Identify which cell holds the provided text, then report its [X, Y] central coordinate. 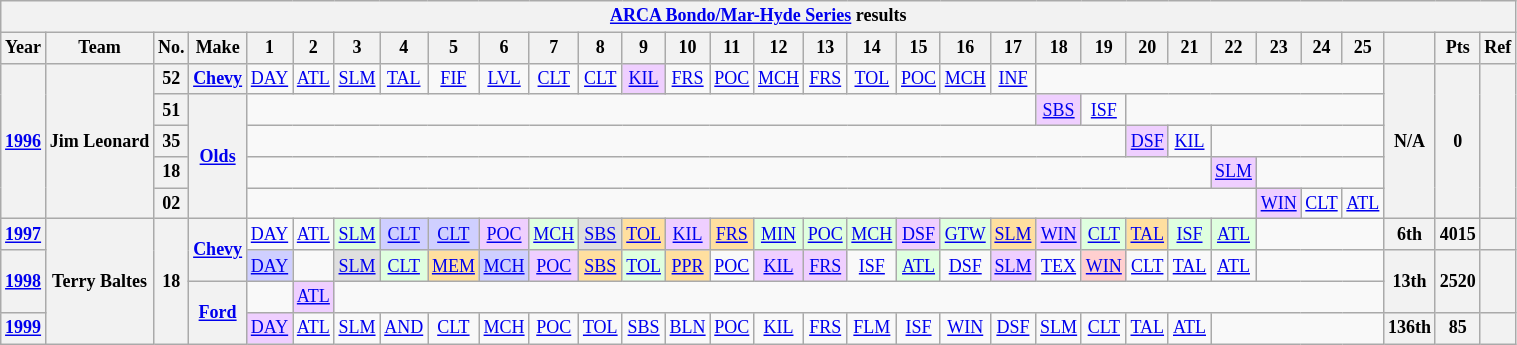
17 [1013, 48]
LVL [504, 78]
Team [99, 48]
12 [779, 48]
15 [919, 48]
Ford [218, 312]
AND [404, 328]
FLM [872, 328]
136th [1410, 328]
MIN [779, 234]
23 [1278, 48]
8 [600, 48]
10 [688, 48]
20 [1147, 48]
GTW [965, 234]
MEM [454, 266]
14 [872, 48]
0 [1458, 141]
No. [172, 48]
INF [1013, 78]
FIF [454, 78]
4015 [1458, 234]
2 [313, 48]
9 [644, 48]
02 [172, 204]
3 [357, 48]
TEX [1059, 266]
1998 [24, 281]
Terry Baltes [99, 282]
Olds [218, 156]
1997 [24, 234]
51 [172, 110]
ARCA Bondo/Mar-Hyde Series results [758, 16]
4 [404, 48]
52 [172, 78]
2520 [1458, 281]
85 [1458, 328]
16 [965, 48]
1996 [24, 141]
19 [1104, 48]
11 [732, 48]
1999 [24, 328]
Pts [1458, 48]
35 [172, 140]
25 [1363, 48]
Jim Leonard [99, 141]
13 [825, 48]
24 [1322, 48]
7 [554, 48]
Make [218, 48]
BLN [688, 328]
6th [1410, 234]
6 [504, 48]
PPR [688, 266]
5 [454, 48]
22 [1234, 48]
Year [24, 48]
13th [1410, 281]
1 [269, 48]
N/A [1410, 141]
21 [1189, 48]
Ref [1498, 48]
